Scan for the cell matching the given text and deliver its [x, y] coordinate at center. 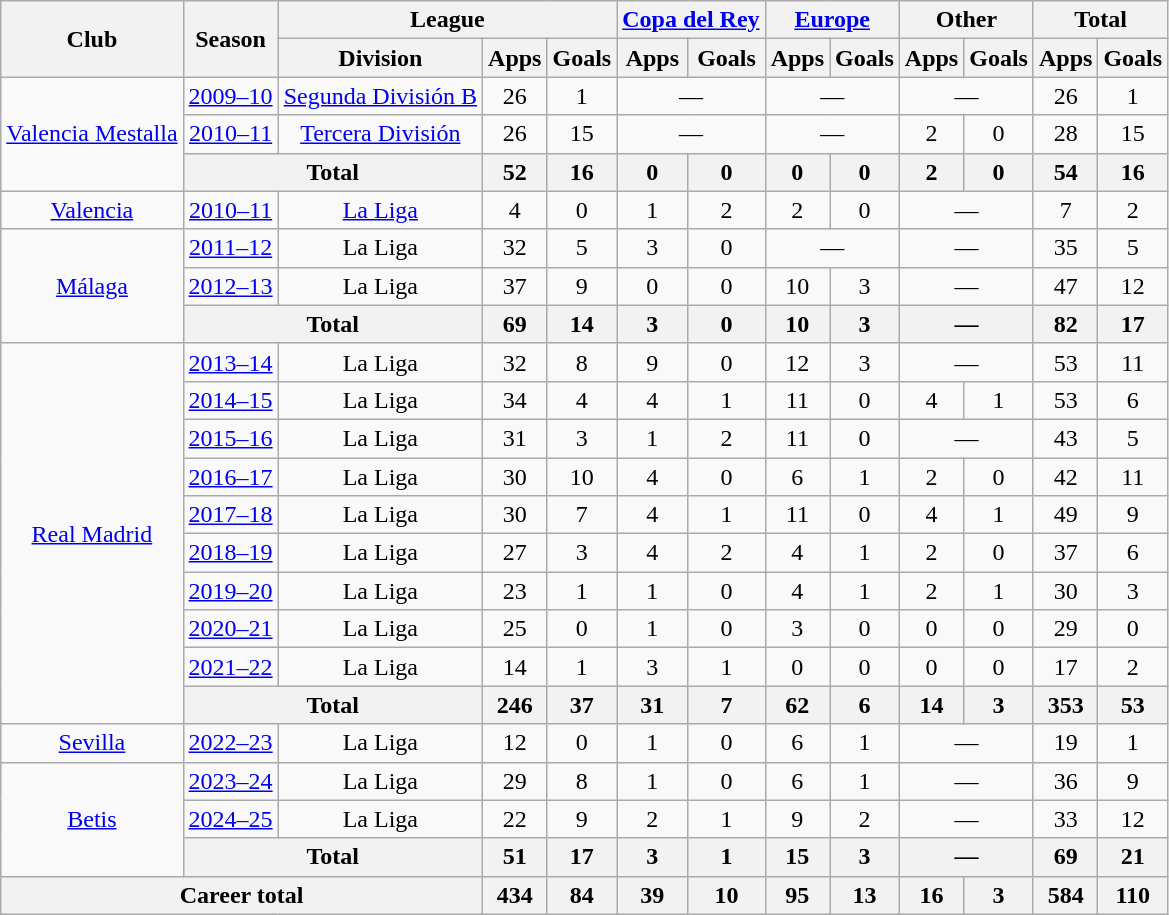
2023–24 [230, 781]
Division [380, 58]
84 [582, 895]
246 [515, 705]
110 [1133, 895]
Season [230, 39]
2012–13 [230, 286]
25 [515, 629]
47 [1065, 286]
95 [797, 895]
35 [1065, 248]
27 [515, 553]
82 [1065, 324]
33 [1065, 819]
2022–23 [230, 743]
21 [1133, 857]
2017–18 [230, 515]
2024–25 [230, 819]
2021–22 [230, 667]
54 [1065, 172]
Copa del Rey [691, 20]
28 [1065, 134]
62 [797, 705]
23 [515, 591]
51 [515, 857]
Tercera División [380, 134]
42 [1065, 477]
2009–10 [230, 96]
2015–16 [230, 438]
Betis [92, 819]
Valencia Mestalla [92, 134]
49 [1065, 515]
Real Madrid [92, 534]
13 [865, 895]
434 [515, 895]
Europe [832, 20]
Málaga [92, 286]
2016–17 [230, 477]
52 [515, 172]
2018–19 [230, 553]
League [448, 20]
Segunda División B [380, 96]
584 [1065, 895]
2013–14 [230, 362]
2020–21 [230, 629]
Club [92, 39]
36 [1065, 781]
Sevilla [92, 743]
19 [1065, 743]
43 [1065, 438]
Valencia [92, 210]
34 [515, 400]
2014–15 [230, 400]
353 [1065, 705]
2011–12 [230, 248]
2019–20 [230, 591]
Career total [242, 895]
39 [652, 895]
22 [515, 819]
Other [966, 20]
